Provide the [x, y] coordinate of the cell's center where the given text is located.  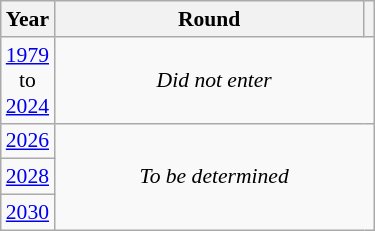
To be determined [214, 176]
1979to2024 [28, 80]
2030 [28, 213]
Round [209, 19]
2026 [28, 141]
Did not enter [214, 80]
2028 [28, 177]
Year [28, 19]
